Pinpoint the cell where the given text exists, returning its (X, Y) midpoint coordinate. 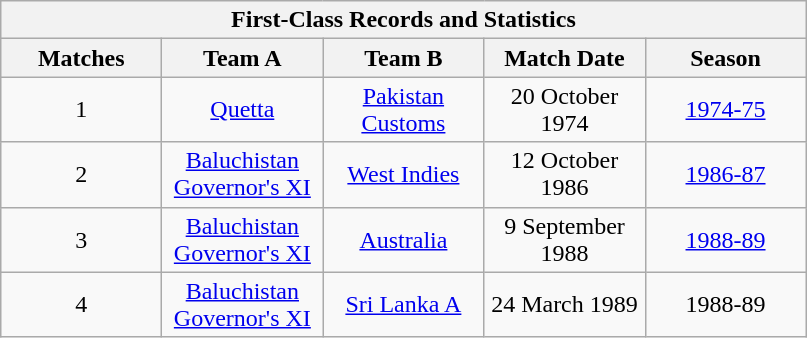
Team B (404, 58)
24 March 1989 (564, 304)
Match Date (564, 58)
12 October 1986 (564, 174)
Matches (82, 58)
4 (82, 304)
Australia (404, 240)
1974-75 (726, 110)
Team A (242, 58)
20 October 1974 (564, 110)
Season (726, 58)
9 September 1988 (564, 240)
1986-87 (726, 174)
Quetta (242, 110)
1 (82, 110)
Pakistan Customs (404, 110)
3 (82, 240)
West Indies (404, 174)
2 (82, 174)
First-Class Records and Statistics (404, 20)
Sri Lanka A (404, 304)
